Return [X, Y] of the center of cell containing provided text 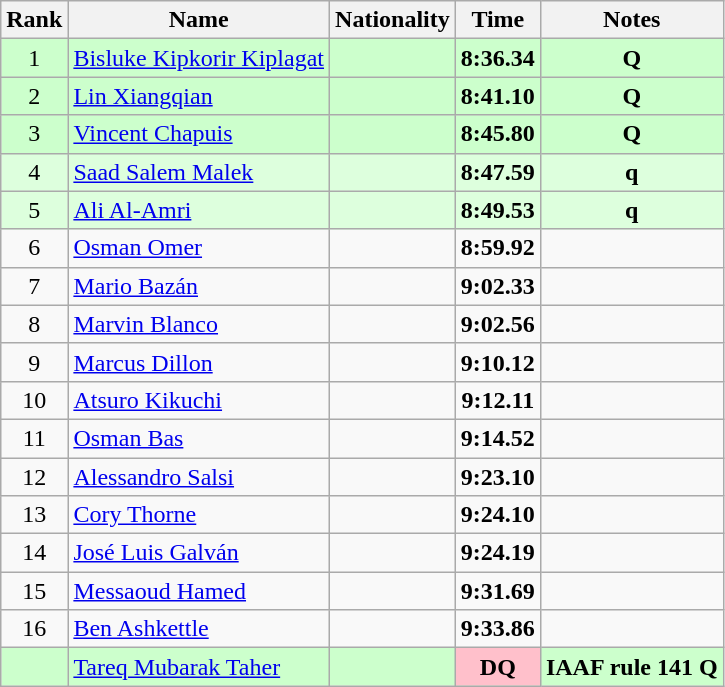
8:36.34 [498, 58]
IAAF rule 141 Q [632, 667]
Time [498, 20]
7 [34, 286]
Ali Al-Amri [199, 210]
Marcus Dillon [199, 362]
Rank [34, 20]
9:23.10 [498, 477]
12 [34, 477]
DQ [498, 667]
9:12.11 [498, 400]
8:59.92 [498, 248]
9:33.86 [498, 629]
Messaoud Hamed [199, 591]
9 [34, 362]
Lin Xiangqian [199, 96]
6 [34, 248]
Ben Ashkettle [199, 629]
Notes [632, 20]
4 [34, 172]
José Luis Galván [199, 553]
11 [34, 438]
16 [34, 629]
15 [34, 591]
9:31.69 [498, 591]
14 [34, 553]
Mario Bazán [199, 286]
9:02.33 [498, 286]
Marvin Blanco [199, 324]
Vincent Chapuis [199, 134]
Tareq Mubarak Taher [199, 667]
5 [34, 210]
9:24.10 [498, 515]
Osman Bas [199, 438]
1 [34, 58]
8:41.10 [498, 96]
3 [34, 134]
8:45.80 [498, 134]
Osman Omer [199, 248]
2 [34, 96]
Cory Thorne [199, 515]
Bisluke Kipkorir Kiplagat [199, 58]
9:24.19 [498, 553]
Nationality [393, 20]
10 [34, 400]
9:02.56 [498, 324]
Atsuro Kikuchi [199, 400]
8 [34, 324]
9:10.12 [498, 362]
13 [34, 515]
8:47.59 [498, 172]
Name [199, 20]
Alessandro Salsi [199, 477]
8:49.53 [498, 210]
Saad Salem Malek [199, 172]
9:14.52 [498, 438]
